Detect which cell encompasses the target text, then output its [x, y] center coordinate. 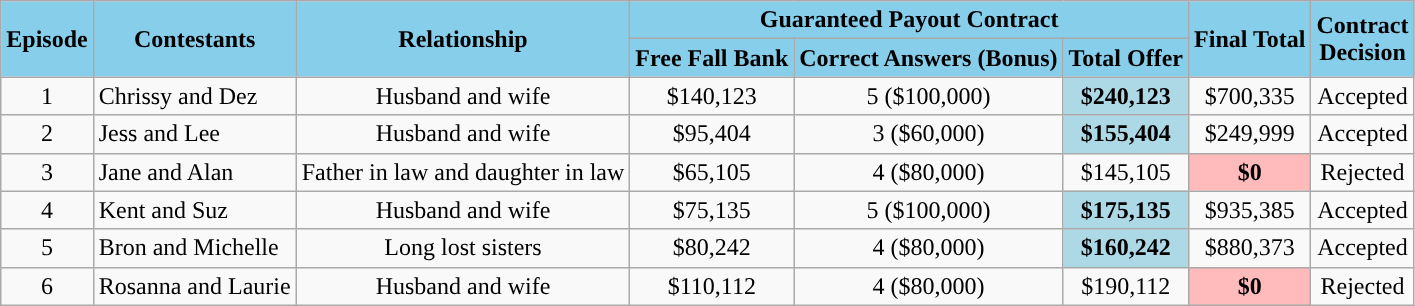
Rosanna and Laurie [194, 286]
Total Offer [1126, 58]
$65,105 [712, 172]
$935,385 [1250, 210]
Bron and Michelle [194, 248]
$140,123 [712, 96]
4 [47, 210]
$75,135 [712, 210]
Final Total [1250, 39]
Guaranteed Payout Contract [910, 20]
$80,242 [712, 248]
Father in law and daughter in law [463, 172]
$700,335 [1250, 96]
1 [47, 96]
$145,105 [1126, 172]
$880,373 [1250, 248]
Chrissy and Dez [194, 96]
3 [47, 172]
$190,112 [1126, 286]
$110,112 [712, 286]
Free Fall Bank [712, 58]
Correct Answers (Bonus) [928, 58]
$95,404 [712, 134]
ContractDecision [1362, 39]
$175,135 [1126, 210]
Kent and Suz [194, 210]
Contestants [194, 39]
Jane and Alan [194, 172]
Jess and Lee [194, 134]
Relationship [463, 39]
3 ($60,000) [928, 134]
5 [47, 248]
$160,242 [1126, 248]
$249,999 [1250, 134]
Long lost sisters [463, 248]
6 [47, 286]
$240,123 [1126, 96]
Episode [47, 39]
2 [47, 134]
$155,404 [1126, 134]
